Output the [x, y] coordinate of the center of the cell containing the given text.  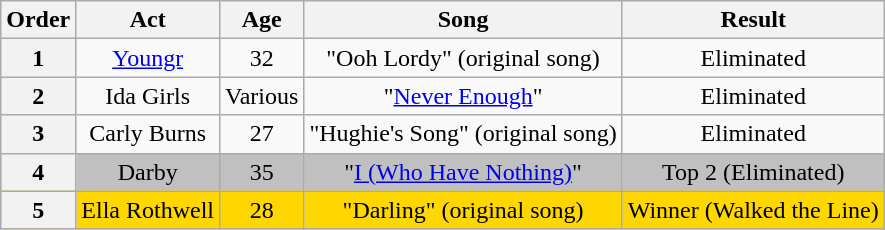
Ella Rothwell [148, 210]
4 [38, 172]
Top 2 (Eliminated) [753, 172]
35 [262, 172]
"Hughie's Song" (original song) [463, 134]
"Ooh Lordy" (original song) [463, 58]
1 [38, 58]
27 [262, 134]
32 [262, 58]
Ida Girls [148, 96]
"Never Enough" [463, 96]
"Darling" (original song) [463, 210]
Various [262, 96]
Song [463, 20]
2 [38, 96]
Order [38, 20]
Winner (Walked the Line) [753, 210]
Youngr [148, 58]
3 [38, 134]
Age [262, 20]
28 [262, 210]
Result [753, 20]
Darby [148, 172]
Act [148, 20]
Carly Burns [148, 134]
"I (Who Have Nothing)" [463, 172]
5 [38, 210]
